Determine the [X, Y] coordinate at the center of the cell enclosing the given text.  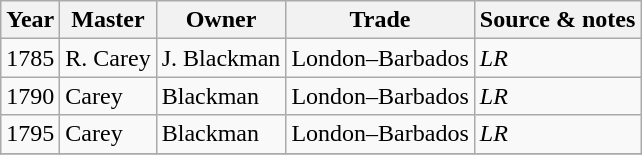
Source & notes [558, 20]
Owner [221, 20]
Master [108, 20]
1785 [30, 58]
R. Carey [108, 58]
Trade [380, 20]
1790 [30, 96]
J. Blackman [221, 58]
1795 [30, 134]
Year [30, 20]
